From the cell containing the given text, extract its center point as (X, Y) coordinate. 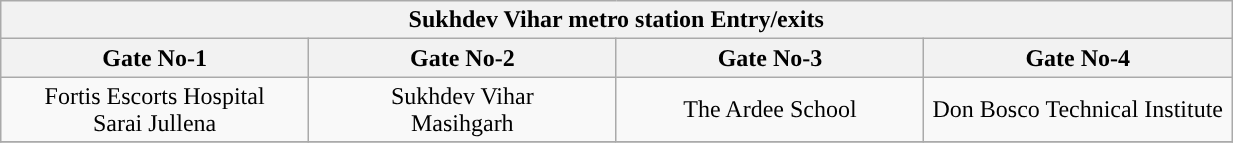
The Ardee School (770, 110)
Fortis Escorts Hospital Sarai Jullena (155, 110)
Gate No-3 (770, 58)
Gate No-2 (462, 58)
Gate No-4 (1078, 58)
Gate No-1 (155, 58)
Don Bosco Technical Institute (1078, 110)
Sukhdev Vihar metro station Entry/exits (616, 20)
Sukhdev Vihar Masihgarh (462, 110)
